Extract the (x, y) coordinate from the center of the cell holding the provided text.  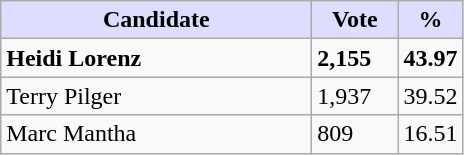
% (430, 20)
Terry Pilger (156, 96)
Heidi Lorenz (156, 58)
Candidate (156, 20)
Marc Mantha (156, 134)
43.97 (430, 58)
809 (355, 134)
16.51 (430, 134)
39.52 (430, 96)
2,155 (355, 58)
1,937 (355, 96)
Vote (355, 20)
